Capture the cell that displays the provided text and extract its [X, Y] central coordinate. 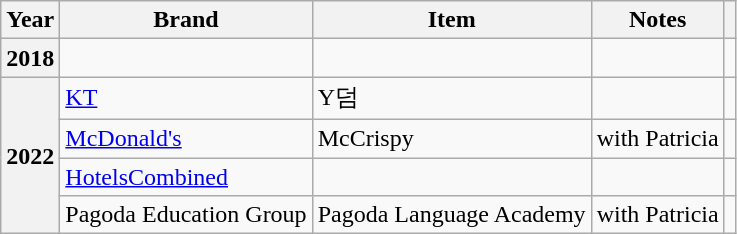
HotelsCombined [186, 177]
Year [30, 20]
Pagoda Education Group [186, 215]
Brand [186, 20]
Item [452, 20]
McCrispy [452, 138]
McDonald's [186, 138]
2022 [30, 156]
Y덤 [452, 98]
KT [186, 98]
2018 [30, 58]
Pagoda Language Academy [452, 215]
Notes [658, 20]
